Identify which cell holds the provided text, then report its [x, y] central coordinate. 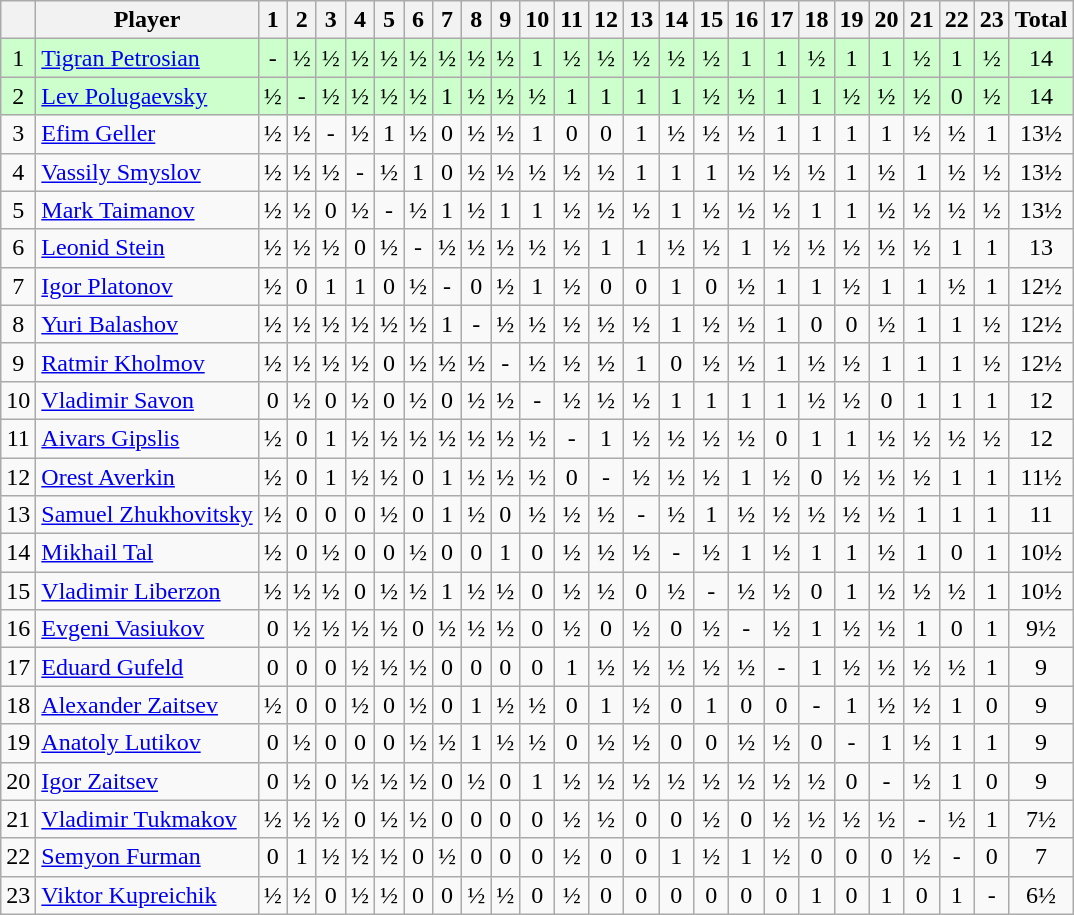
Igor Platonov [147, 286]
11½ [1041, 477]
6½ [1041, 895]
Mark Taimanov [147, 210]
Orest Averkin [147, 477]
Ratmir Kholmov [147, 362]
Vladimir Liberzon [147, 591]
9½ [1041, 629]
Igor Zaitsev [147, 781]
Samuel Zhukhovitsky [147, 515]
Alexander Zaitsev [147, 705]
Vladimir Savon [147, 400]
Viktor Kupreichik [147, 895]
Vassily Smyslov [147, 172]
Aivars Gipslis [147, 438]
Lev Polugaevsky [147, 96]
Efim Geller [147, 134]
Mikhail Tal [147, 553]
Vladimir Tukmakov [147, 819]
Player [147, 20]
Total [1041, 20]
Leonid Stein [147, 248]
Semyon Furman [147, 857]
Anatoly Lutikov [147, 743]
Evgeni Vasiukov [147, 629]
7½ [1041, 819]
Eduard Gufeld [147, 667]
Tigran Petrosian [147, 58]
Yuri Balashov [147, 324]
